Search for the cell housing the specified text and yield its (X, Y) center coordinate. 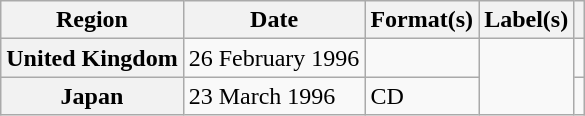
Label(s) (526, 20)
United Kingdom (92, 58)
26 February 1996 (274, 58)
CD (422, 96)
23 March 1996 (274, 96)
Date (274, 20)
Region (92, 20)
Japan (92, 96)
Format(s) (422, 20)
